Provide the [X, Y] coordinate of the cell's center where the given text is located.  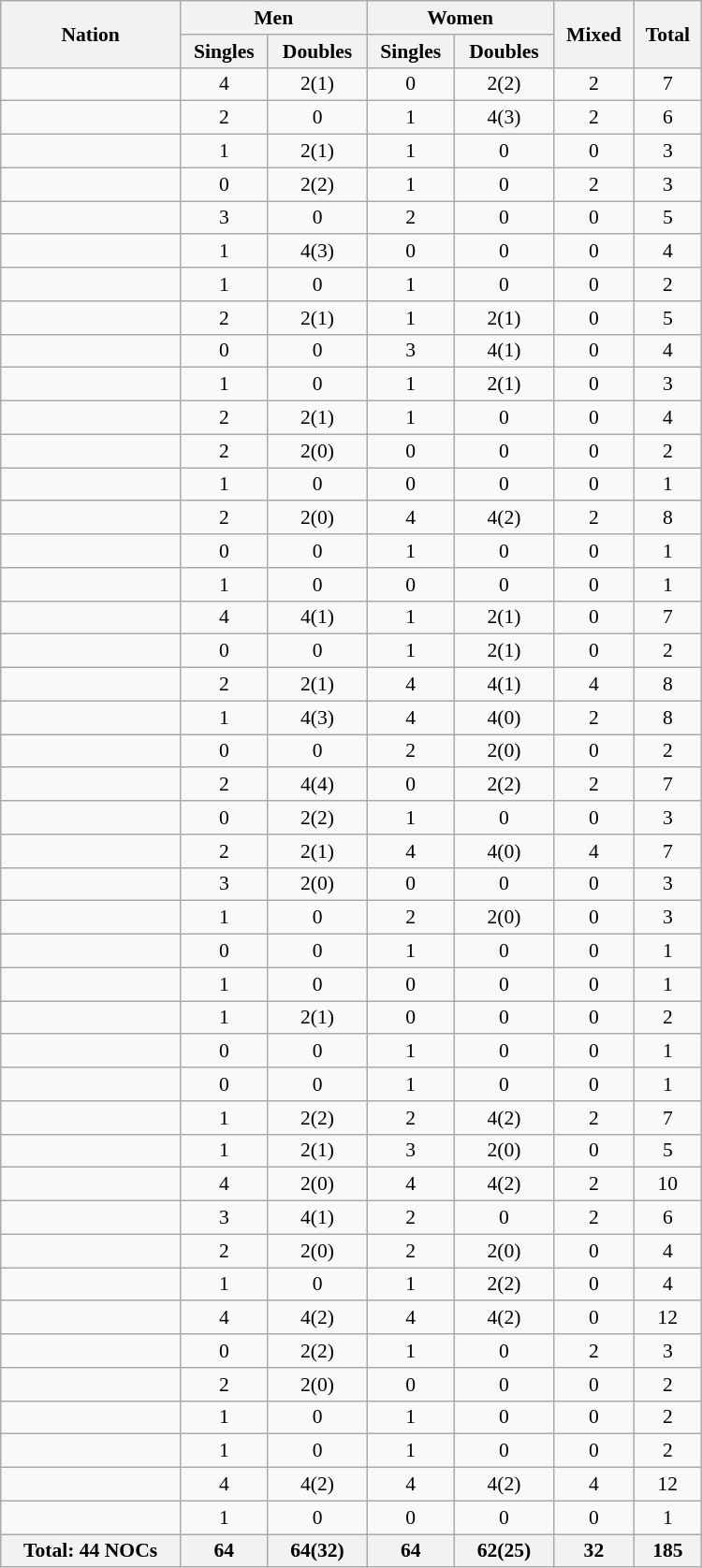
32 [593, 1551]
62(25) [505, 1551]
4(4) [317, 785]
Total: 44 NOCs [91, 1551]
Women [461, 18]
Nation [91, 34]
64(32) [317, 1551]
185 [667, 1551]
Mixed [593, 34]
10 [667, 1184]
Total [667, 34]
Men [273, 18]
